Return (x, y) of the center of cell containing provided text 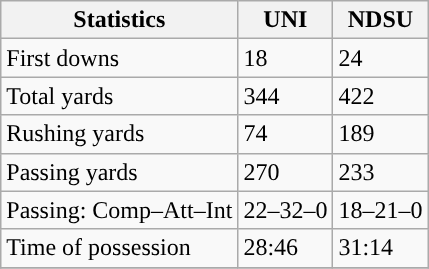
UNI (286, 20)
Total yards (120, 96)
31:14 (380, 248)
24 (380, 58)
Time of possession (120, 248)
28:46 (286, 248)
18–21–0 (380, 210)
First downs (120, 58)
189 (380, 134)
18 (286, 58)
Passing: Comp–Att–Int (120, 210)
344 (286, 96)
74 (286, 134)
NDSU (380, 20)
233 (380, 172)
Passing yards (120, 172)
Statistics (120, 20)
270 (286, 172)
422 (380, 96)
Rushing yards (120, 134)
22–32–0 (286, 210)
